Identify which cell holds the provided text, then report its (x, y) central coordinate. 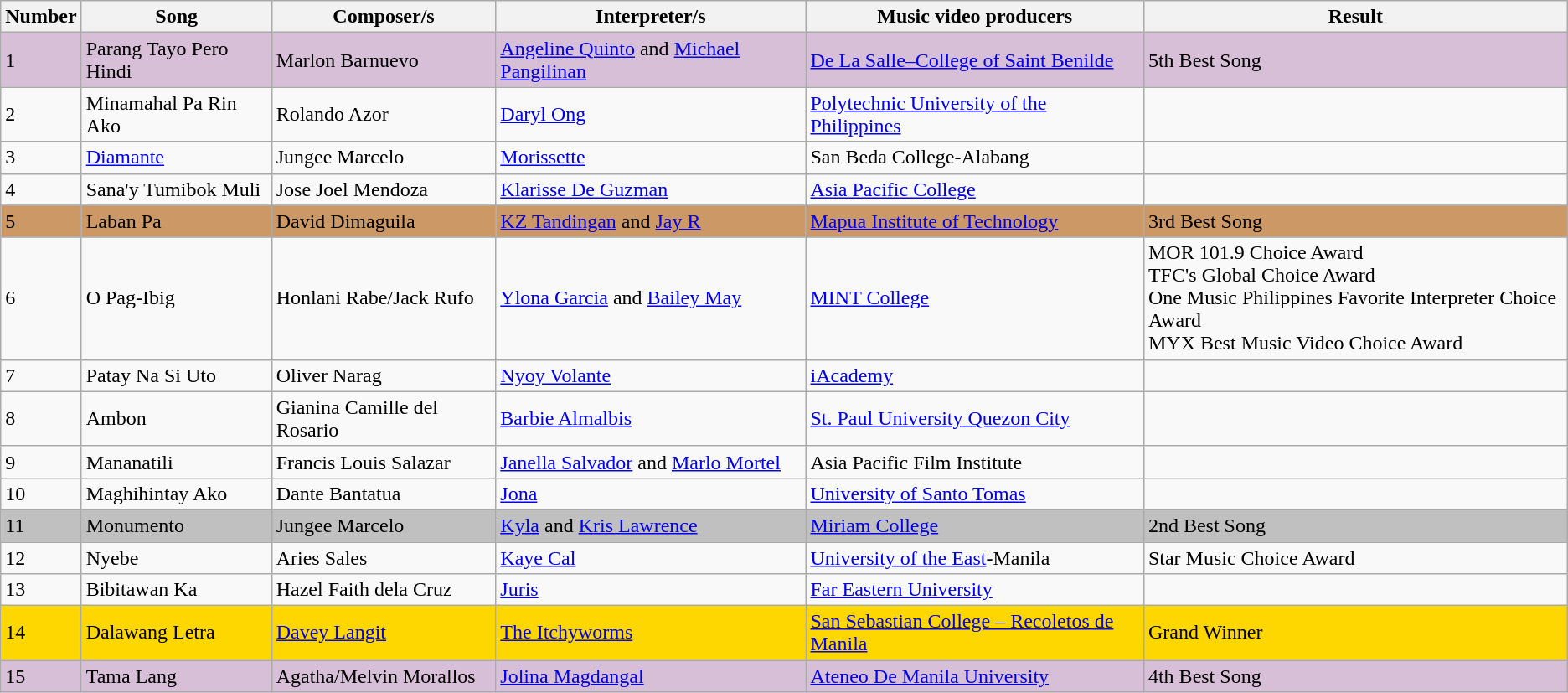
Jona (651, 494)
8 (41, 419)
Patay Na Si Uto (176, 375)
2nd Best Song (1355, 525)
Grand Winner (1355, 634)
Mapua Institute of Technology (975, 221)
6 (41, 298)
15 (41, 676)
St. Paul University Quezon City (975, 419)
Janella Salvador and Marlo Mortel (651, 462)
Aries Sales (384, 557)
Daryl Ong (651, 114)
Star Music Choice Award (1355, 557)
Polytechnic University of the Philippines (975, 114)
Hazel Faith dela Cruz (384, 590)
Song (176, 17)
Marlon Barnuevo (384, 60)
Parang Tayo Pero Hindi (176, 60)
San Sebastian College – Recoletos de Manila (975, 634)
Klarisse De Guzman (651, 189)
Kaye Cal (651, 557)
Morissette (651, 158)
Francis Louis Salazar (384, 462)
Music video producers (975, 17)
Sana'y Tumibok Muli (176, 189)
San Beda College-Alabang (975, 158)
Nyebe (176, 557)
5 (41, 221)
Mananatili (176, 462)
Far Eastern University (975, 590)
Interpreter/s (651, 17)
Ambon (176, 419)
5th Best Song (1355, 60)
De La Salle–College of Saint Benilde (975, 60)
Tama Lang (176, 676)
13 (41, 590)
University of the East-Manila (975, 557)
David Dimaguila (384, 221)
9 (41, 462)
4th Best Song (1355, 676)
Gianina Camille del Rosario (384, 419)
2 (41, 114)
MOR 101.9 Choice AwardTFC's Global Choice AwardOne Music Philippines Favorite Interpreter Choice AwardMYX Best Music Video Choice Award (1355, 298)
Diamante (176, 158)
O Pag-Ibig (176, 298)
Jose Joel Mendoza (384, 189)
Agatha/Melvin Morallos (384, 676)
Nyoy Volante (651, 375)
1 (41, 60)
Composer/s (384, 17)
Juris (651, 590)
Number (41, 17)
Honlani Rabe/Jack Rufo (384, 298)
Jolina Magdangal (651, 676)
MINT College (975, 298)
3rd Best Song (1355, 221)
Barbie Almalbis (651, 419)
12 (41, 557)
KZ Tandingan and Jay R (651, 221)
4 (41, 189)
The Itchyworms (651, 634)
University of Santo Tomas (975, 494)
Monumento (176, 525)
Kyla and Kris Lawrence (651, 525)
Laban Pa (176, 221)
11 (41, 525)
3 (41, 158)
Result (1355, 17)
Asia Pacific College (975, 189)
Ylona Garcia and Bailey May (651, 298)
Dante Bantatua (384, 494)
Minamahal Pa Rin Ako (176, 114)
Ateneo De Manila University (975, 676)
Miriam College (975, 525)
Davey Langit (384, 634)
Dalawang Letra (176, 634)
Maghihintay Ako (176, 494)
Bibitawan Ka (176, 590)
Oliver Narag (384, 375)
Asia Pacific Film Institute (975, 462)
10 (41, 494)
iAcademy (975, 375)
Rolando Azor (384, 114)
7 (41, 375)
14 (41, 634)
Angeline Quinto and Michael Pangilinan (651, 60)
